From the cell containing the given text, extract its center point as [X, Y] coordinate. 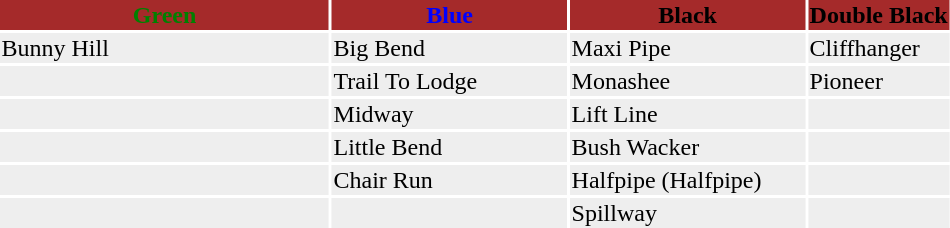
Little Bend [450, 147]
Chair Run [450, 180]
Maxi Pipe [688, 48]
Blue [450, 15]
Black [688, 15]
Midway [450, 114]
Pioneer [878, 81]
Bunny Hill [164, 48]
Spillway [688, 213]
Double Black [878, 15]
Green [164, 15]
Monashee [688, 81]
Lift Line [688, 114]
Cliffhanger [878, 48]
Bush Wacker [688, 147]
Big Bend [450, 48]
Trail To Lodge [450, 81]
Halfpipe (Halfpipe) [688, 180]
